Find where the given text appears and provide that cell's center as [x, y] coordinate. 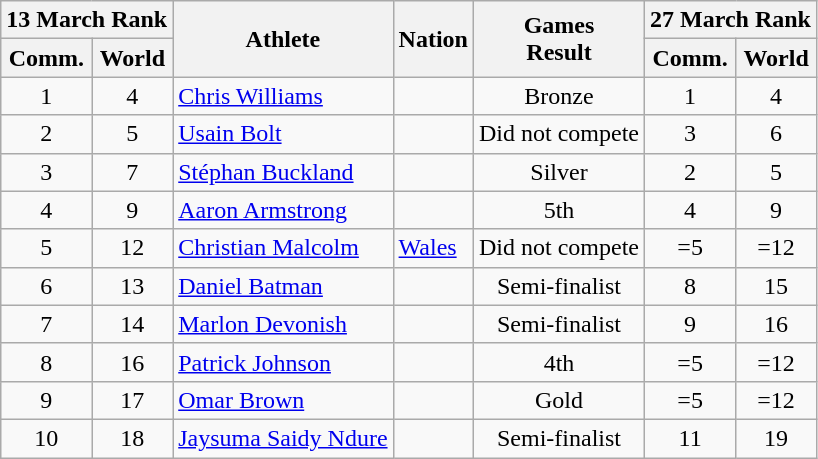
Stéphan Buckland [283, 172]
18 [132, 438]
5th [558, 210]
17 [132, 400]
Jaysuma Saidy Ndure [283, 438]
Chris Williams [283, 96]
Usain Bolt [283, 134]
Daniel Batman [283, 286]
Aaron Armstrong [283, 210]
Omar Brown [283, 400]
27 March Rank [731, 20]
Wales [433, 248]
12 [132, 248]
Silver [558, 172]
Marlon Devonish [283, 324]
11 [690, 438]
4th [558, 362]
Games Result [558, 39]
Patrick Johnson [283, 362]
10 [46, 438]
14 [132, 324]
15 [776, 286]
19 [776, 438]
13 [132, 286]
Gold [558, 400]
Nation [433, 39]
Athlete [283, 39]
Bronze [558, 96]
Christian Malcolm [283, 248]
13 March Rank [87, 20]
